Return the (x, y) coordinate for the center point of the cell that contains the specified text.  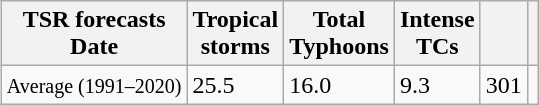
16.0 (340, 85)
301 (504, 85)
TotalTyphoons (340, 34)
TSR forecastsDate (94, 34)
IntenseTCs (437, 34)
9.3 (437, 85)
Tropicalstorms (236, 34)
25.5 (236, 85)
Average (1991–2020) (94, 85)
